Locate the cell with the specified text and output its (x, y) center coordinate. 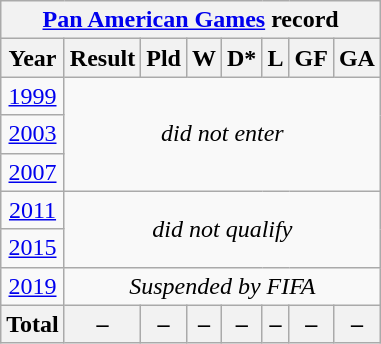
2003 (33, 134)
Pan American Games record (191, 20)
W (204, 58)
2007 (33, 172)
did not qualify (222, 229)
GF (311, 58)
2015 (33, 248)
L (276, 58)
1999 (33, 96)
Pld (164, 58)
GA (356, 58)
2019 (33, 286)
Year (33, 58)
Total (33, 324)
Result (102, 58)
did not enter (222, 134)
Suspended by FIFA (222, 286)
D* (242, 58)
2011 (33, 210)
